Identify which cell holds the provided text, then report its [X, Y] central coordinate. 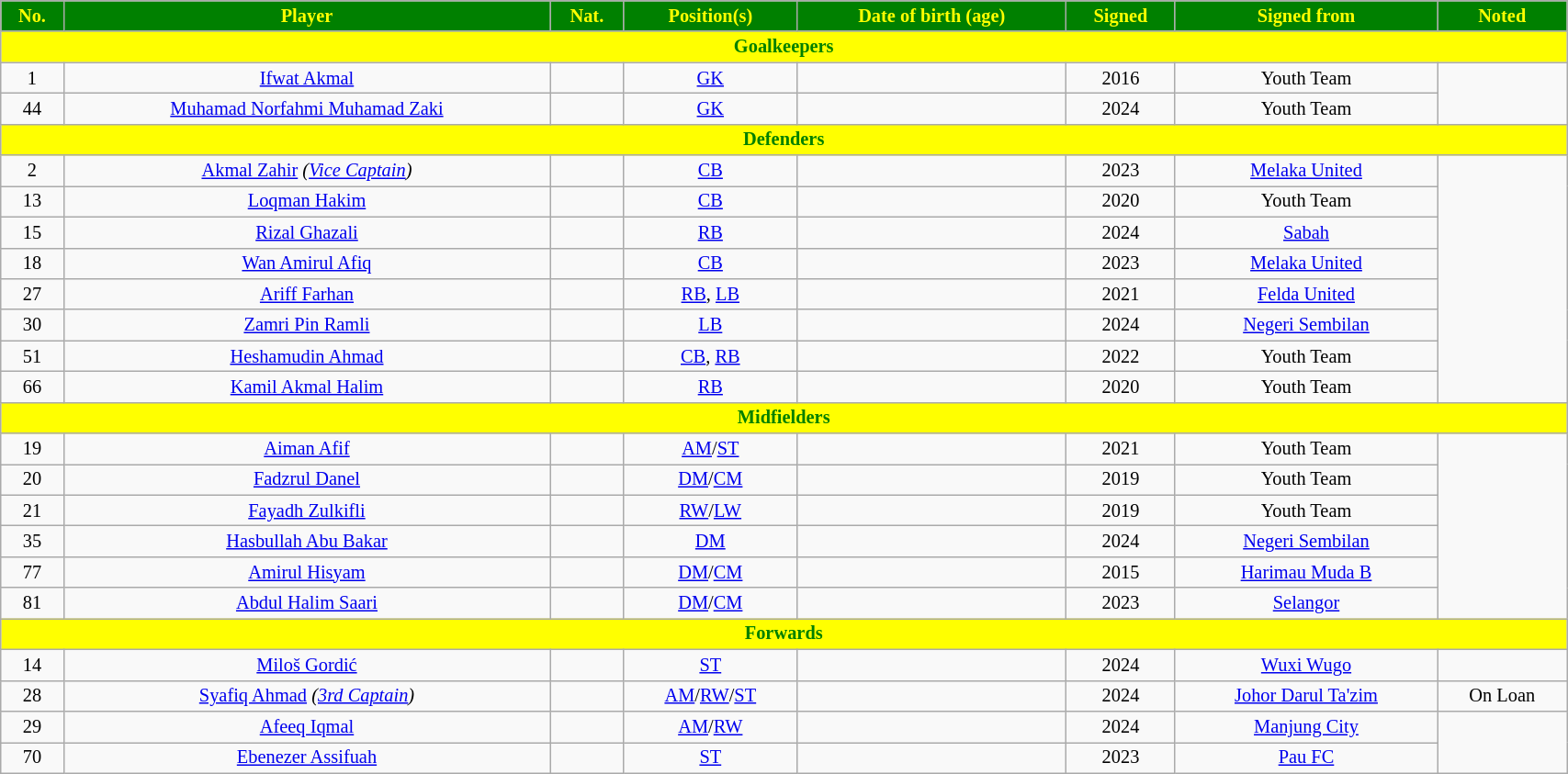
Muhamad Norfahmi Muhamad Zaki [307, 108]
AM/RW/ST [711, 696]
AM/RW [711, 726]
Position(s) [711, 16]
Heshamudin Ahmad [307, 356]
70 [32, 757]
2 [32, 171]
29 [32, 726]
Rizal Ghazali [307, 232]
Noted [1503, 16]
Loqman Hakim [307, 201]
21 [32, 510]
Forwards [784, 634]
Fayadh Zulkifli [307, 510]
15 [32, 232]
Date of birth (age) [931, 16]
Wuxi Wugo [1306, 665]
On Loan [1503, 696]
Goalkeepers [784, 47]
No. [32, 16]
2016 [1121, 78]
RW/LW [711, 510]
20 [32, 479]
27 [32, 294]
Johor Darul Ta'zim [1306, 696]
14 [32, 665]
Amirul Hisyam [307, 572]
Wan Amirul Afiq [307, 264]
Ifwat Akmal [307, 78]
Player [307, 16]
Nat. [587, 16]
LB [711, 325]
13 [32, 201]
44 [32, 108]
77 [32, 572]
2022 [1121, 356]
1 [32, 78]
Syafiq Ahmad (3rd Captain) [307, 696]
Manjung City [1306, 726]
Ebenezer Assifuah [307, 757]
Felda United [1306, 294]
Pau FC [1306, 757]
Selangor [1306, 603]
51 [32, 356]
Abdul Halim Saari [307, 603]
Harimau Muda B [1306, 572]
81 [32, 603]
Kamil Akmal Halim [307, 387]
Fadzrul Danel [307, 479]
Midfielders [784, 418]
Aiman Afif [307, 449]
Afeeq Iqmal [307, 726]
28 [32, 696]
Signed from [1306, 16]
19 [32, 449]
30 [32, 325]
DM [711, 541]
66 [32, 387]
AM/ST [711, 449]
CB, RB [711, 356]
35 [32, 541]
Defenders [784, 140]
Signed [1121, 16]
Sabah [1306, 232]
Ariff Farhan [307, 294]
RB, LB [711, 294]
Hasbullah Abu Bakar [307, 541]
Zamri Pin Ramli [307, 325]
Akmal Zahir (Vice Captain) [307, 171]
2015 [1121, 572]
Miloš Gordić [307, 665]
18 [32, 264]
